Scan for the cell matching the given text and deliver its (x, y) coordinate at center. 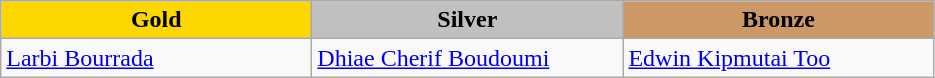
Dhiae Cherif Boudoumi (468, 58)
Larbi Bourrada (156, 58)
Gold (156, 20)
Silver (468, 20)
Edwin Kipmutai Too (778, 58)
Bronze (778, 20)
